Extract the [X, Y] coordinate from the center of the cell holding the provided text.  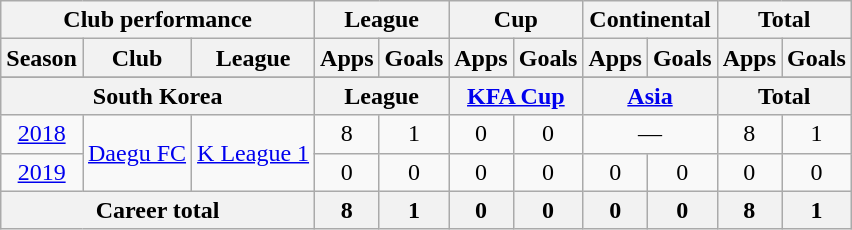
K League 1 [254, 153]
— [650, 134]
Club [136, 58]
South Korea [158, 96]
Daegu FC [136, 153]
2019 [42, 172]
Asia [650, 96]
Club performance [158, 20]
Cup [516, 20]
KFA Cup [516, 96]
Career total [158, 210]
Season [42, 58]
Continental [650, 20]
2018 [42, 134]
